Pinpoint the cell where the given text exists, returning its [X, Y] midpoint coordinate. 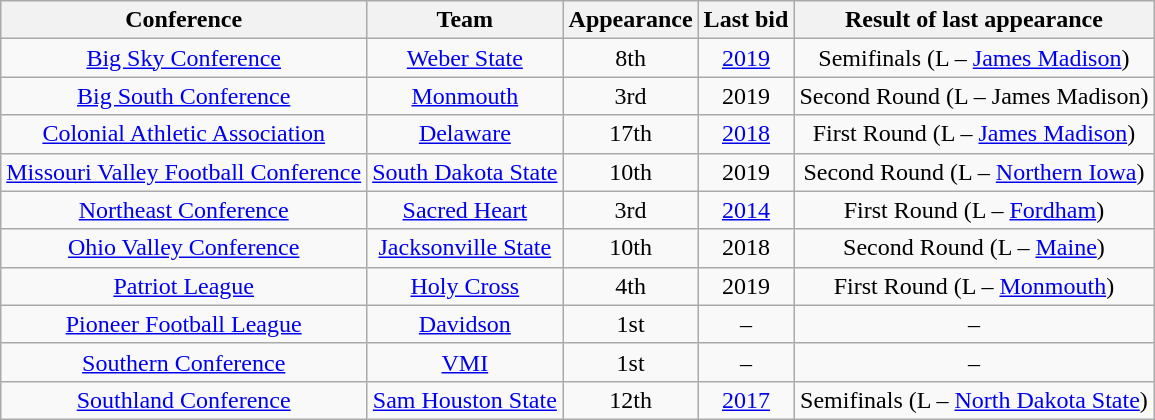
Patriot League [184, 286]
Davidson [465, 324]
Southland Conference [184, 400]
First Round (L – James Madison) [974, 134]
First Round (L – Fordham) [974, 210]
Weber State [465, 58]
Holy Cross [465, 286]
Missouri Valley Football Conference [184, 172]
Jacksonville State [465, 248]
Ohio Valley Conference [184, 248]
Big Sky Conference [184, 58]
Team [465, 20]
2017 [746, 400]
Big South Conference [184, 96]
Delaware [465, 134]
Pioneer Football League [184, 324]
Monmouth [465, 96]
Semifinals (L – James Madison) [974, 58]
Second Round (L – James Madison) [974, 96]
Last bid [746, 20]
8th [630, 58]
4th [630, 286]
Colonial Athletic Association [184, 134]
Appearance [630, 20]
Sam Houston State [465, 400]
Southern Conference [184, 362]
Semifinals (L – North Dakota State) [974, 400]
Sacred Heart [465, 210]
First Round (L – Monmouth) [974, 286]
VMI [465, 362]
Second Round (L – Maine) [974, 248]
Northeast Conference [184, 210]
12th [630, 400]
Second Round (L – Northern Iowa) [974, 172]
17th [630, 134]
2014 [746, 210]
South Dakota State [465, 172]
Conference [184, 20]
Result of last appearance [974, 20]
